From the cell containing the given text, extract its center point as [x, y] coordinate. 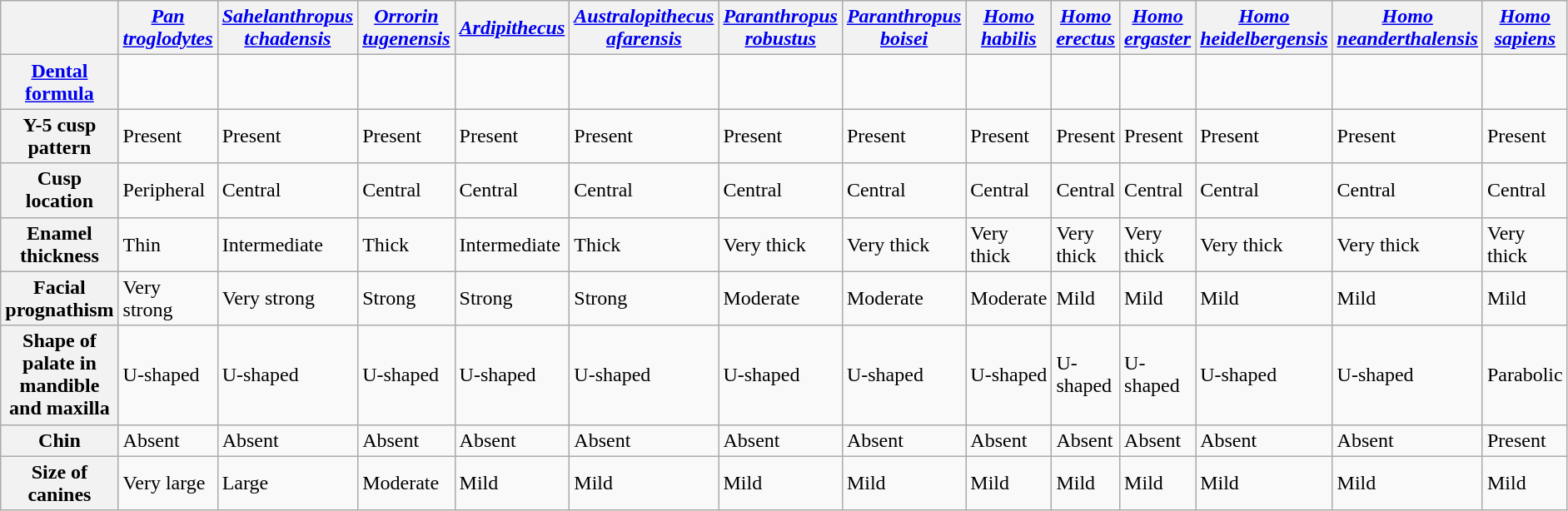
Homo sapiens [1525, 28]
Parabolic [1525, 375]
Thin [168, 245]
Dental formula [60, 82]
Paranthropus robustus [780, 28]
Homo ergaster [1157, 28]
Cusp location [60, 190]
Y-5 cusp pattern [60, 136]
Facial prognathism [60, 298]
Homo neanderthalensis [1407, 28]
Enamel thickness [60, 245]
Peripheral [168, 190]
Shape of palate in mandible and maxilla [60, 375]
Homo habilis [1009, 28]
Size of canines [60, 483]
Sahelanthropus tchadensis [287, 28]
Chin [60, 440]
Paranthropus boisei [903, 28]
Orrorin tugenensis [406, 28]
Homo heidelbergensis [1264, 28]
Ardipithecus [512, 28]
Australopithecus afarensis [645, 28]
Large [287, 483]
Homo erectus [1086, 28]
Pan troglodytes [168, 28]
Very large [168, 483]
